Output the (X, Y) coordinate of the center of the cell containing the given text.  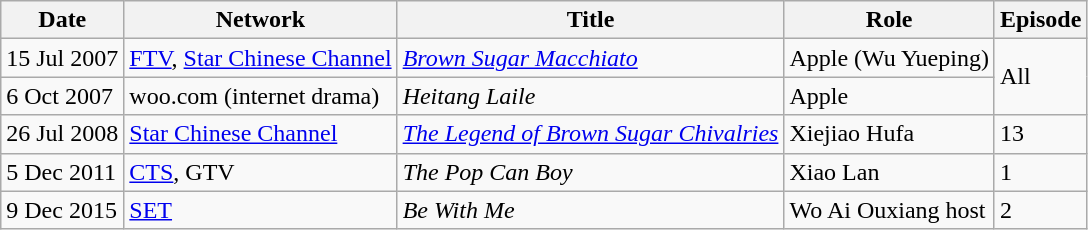
5 Dec 2011 (62, 172)
9 Dec 2015 (62, 210)
13 (1040, 134)
Xiejiao Hufa (889, 134)
15 Jul 2007 (62, 58)
All (1040, 77)
Network (260, 20)
woo.com (internet drama) (260, 96)
The Legend of Brown Sugar Chivalries (590, 134)
6 Oct 2007 (62, 96)
1 (1040, 172)
Title (590, 20)
Be With Me (590, 210)
The Pop Can Boy (590, 172)
Xiao Lan (889, 172)
Date (62, 20)
Apple (Wu Yueping) (889, 58)
Apple (889, 96)
FTV, Star Chinese Channel (260, 58)
SET (260, 210)
Episode (1040, 20)
Wo Ai Ouxiang host (889, 210)
Heitang Laile (590, 96)
26 Jul 2008 (62, 134)
Role (889, 20)
CTS, GTV (260, 172)
Star Chinese Channel (260, 134)
Brown Sugar Macchiato (590, 58)
2 (1040, 210)
